Pinpoint the cell where the given text exists, returning its (x, y) midpoint coordinate. 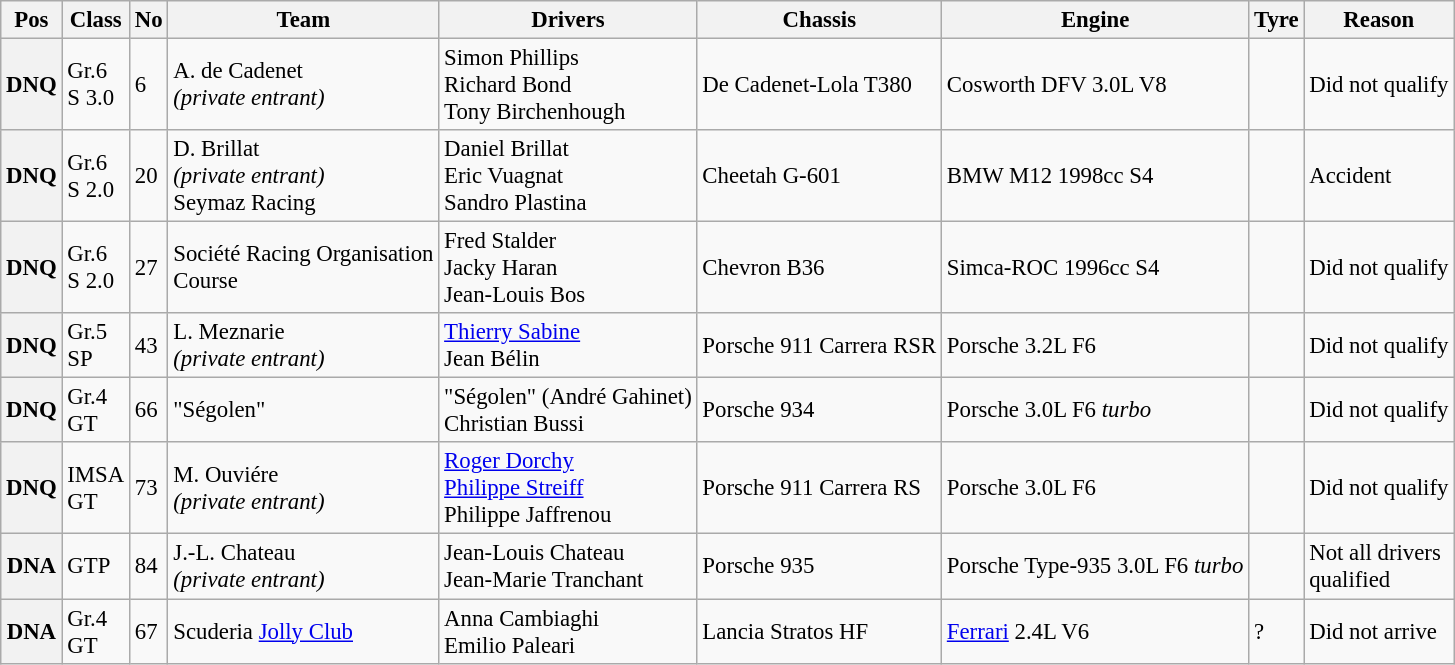
Porsche 3.2L F6 (1096, 346)
Scuderia Jolly Club (304, 632)
Accident (1379, 176)
Porsche 935 (819, 566)
Pos (32, 20)
"Ségolen" (André Gahinet) Christian Bussi (568, 410)
43 (149, 346)
Simon Phillips Richard Bond Tony Birchenhough (568, 85)
Reason (1379, 20)
Chassis (819, 20)
Roger Dorchy Philippe Streiff Philippe Jaffrenou (568, 488)
Gr.5SP (96, 346)
Porsche 911 Carrera RS (819, 488)
Tyre (1276, 20)
66 (149, 410)
Chevron B36 (819, 268)
IMSA GT (96, 488)
BMW M12 1998cc S4 (1096, 176)
Fred Stalder Jacky Haran Jean-Louis Bos (568, 268)
Drivers (568, 20)
67 (149, 632)
L. Meznarie(private entrant) (304, 346)
D. Brillat(private entrant) Seymaz Racing (304, 176)
Cosworth DFV 3.0L V8 (1096, 85)
Engine (1096, 20)
6 (149, 85)
Jean-Louis Chateau Jean-Marie Tranchant (568, 566)
A. de Cadenet(private entrant) (304, 85)
M. Ouviére(private entrant) (304, 488)
27 (149, 268)
Anna Cambiaghi Emilio Paleari (568, 632)
Class (96, 20)
"Ségolen" (304, 410)
Ferrari 2.4L V6 (1096, 632)
J.-L. Chateau(private entrant) (304, 566)
84 (149, 566)
Gr.6S 3.0 (96, 85)
GTP (96, 566)
Lancia Stratos HF (819, 632)
73 (149, 488)
Porsche 934 (819, 410)
20 (149, 176)
Porsche 3.0L F6 (1096, 488)
Team (304, 20)
De Cadenet-Lola T380 (819, 85)
Did not arrive (1379, 632)
? (1276, 632)
Porsche 3.0L F6 turbo (1096, 410)
Simca-ROC 1996cc S4 (1096, 268)
Porsche Type-935 3.0L F6 turbo (1096, 566)
No (149, 20)
Not all driversqualified (1379, 566)
Cheetah G-601 (819, 176)
Daniel Brillat Eric Vuagnat Sandro Plastina (568, 176)
Thierry Sabine Jean Bélin (568, 346)
Porsche 911 Carrera RSR (819, 346)
Société Racing Organisation Course (304, 268)
